For the text-containing cell, return its midpoint in [X, Y] coordinate format. 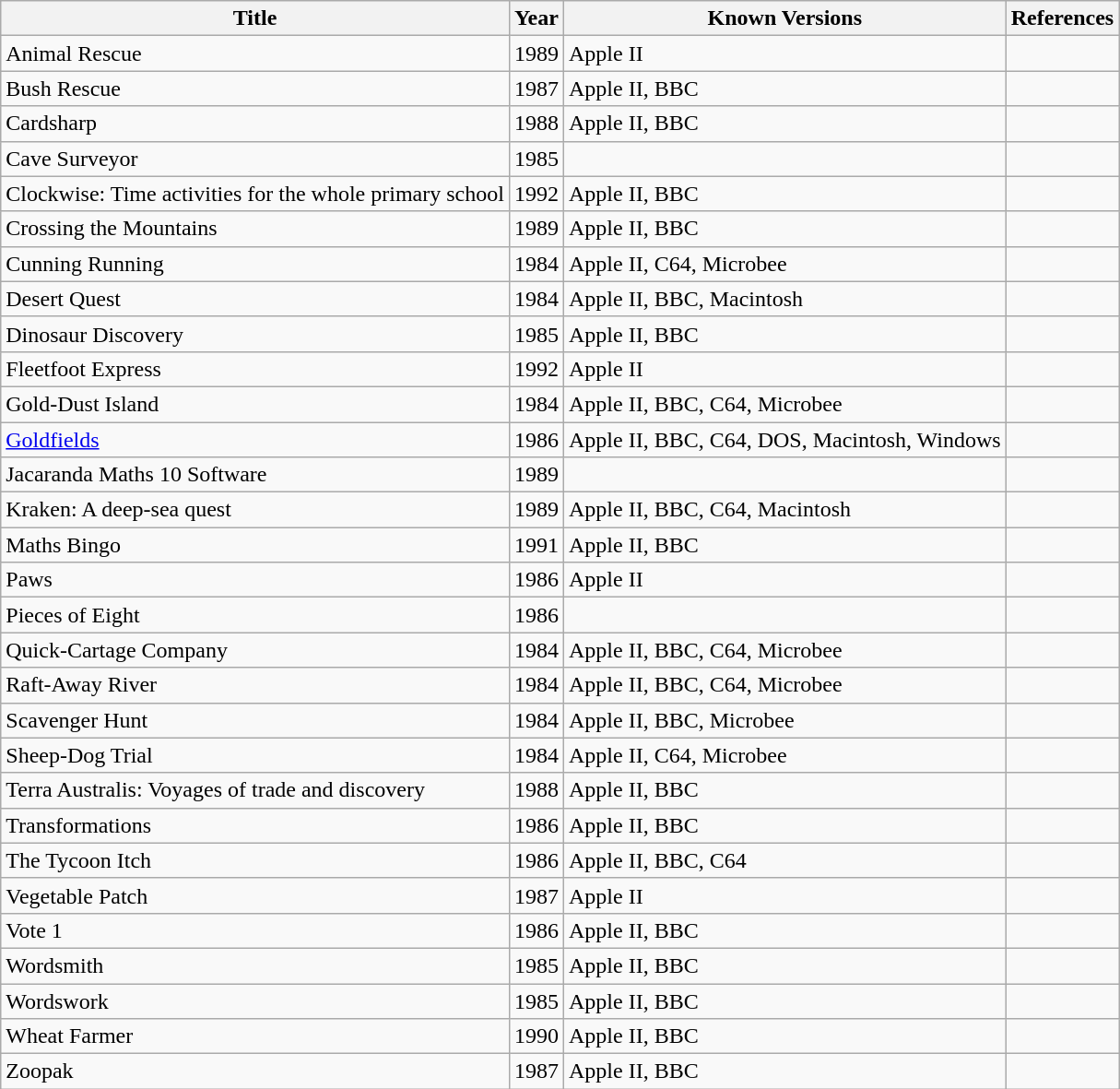
Pieces of Eight [255, 615]
Apple II, BBC, C64, Macintosh [784, 510]
References [1062, 18]
Sheep-Dog Trial [255, 755]
Scavenger Hunt [255, 720]
Year [536, 18]
Terra Australis: Voyages of trade and discovery [255, 790]
Apple II, BBC, Microbee [784, 720]
Goldfields [255, 440]
Dinosaur Discovery [255, 334]
Kraken: A deep-sea quest [255, 510]
Known Versions [784, 18]
Jacaranda Maths 10 Software [255, 475]
Vegetable Patch [255, 895]
Gold-Dust Island [255, 404]
Desert Quest [255, 299]
Apple II, BBC, Macintosh [784, 299]
Transformations [255, 825]
Wheat Farmer [255, 1036]
The Tycoon Itch [255, 860]
Quick-Cartage Company [255, 650]
Apple II, BBC, C64, DOS, Macintosh, Windows [784, 440]
Animal Rescue [255, 53]
Crossing the Mountains [255, 229]
Fleetfoot Express [255, 369]
Wordswork [255, 1000]
Cunning Running [255, 264]
Wordsmith [255, 965]
Vote 1 [255, 930]
Title [255, 18]
Apple II, BBC, C64 [784, 860]
Cardsharp [255, 124]
Cave Surveyor [255, 159]
Clockwise: Time activities for the whole primary school [255, 194]
Zoopak [255, 1071]
1991 [536, 545]
Raft-Away River [255, 685]
1990 [536, 1036]
Bush Rescue [255, 89]
Maths Bingo [255, 545]
Paws [255, 580]
